Pinpoint the cell where the given text exists, returning its [x, y] midpoint coordinate. 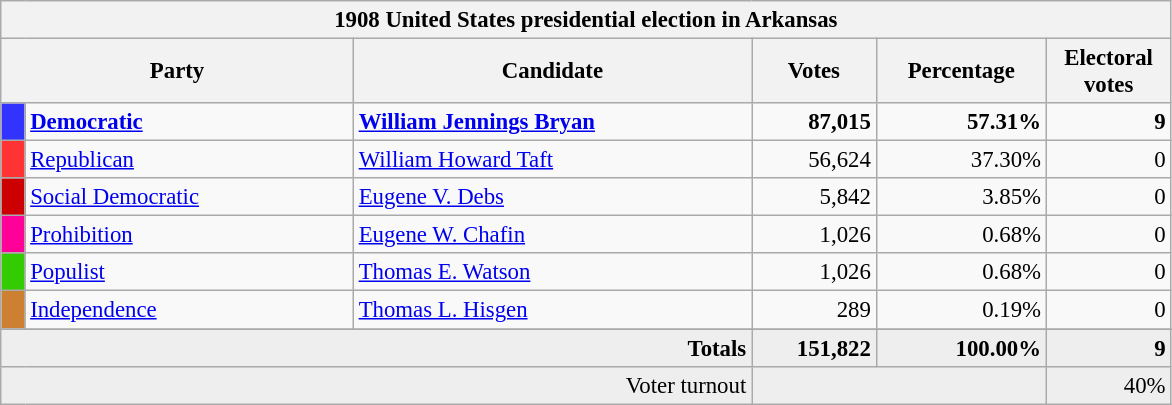
Thomas E. Watson [552, 273]
151,822 [814, 348]
Percentage [961, 72]
87,015 [814, 122]
Thomas L. Hisgen [552, 310]
Eugene W. Chafin [552, 235]
3.85% [961, 197]
0.19% [961, 310]
37.30% [961, 160]
Social Democratic [189, 197]
Republican [189, 160]
40% [1108, 385]
Prohibition [189, 235]
289 [814, 310]
Eugene V. Debs [552, 197]
Totals [376, 348]
Votes [814, 72]
William Jennings Bryan [552, 122]
Party [178, 72]
100.00% [961, 348]
Voter turnout [376, 385]
56,624 [814, 160]
Candidate [552, 72]
Electoral votes [1108, 72]
Populist [189, 273]
William Howard Taft [552, 160]
5,842 [814, 197]
1908 United States presidential election in Arkansas [586, 20]
57.31% [961, 122]
Independence [189, 310]
Democratic [189, 122]
